Identify which cell holds the provided text, then report its [X, Y] central coordinate. 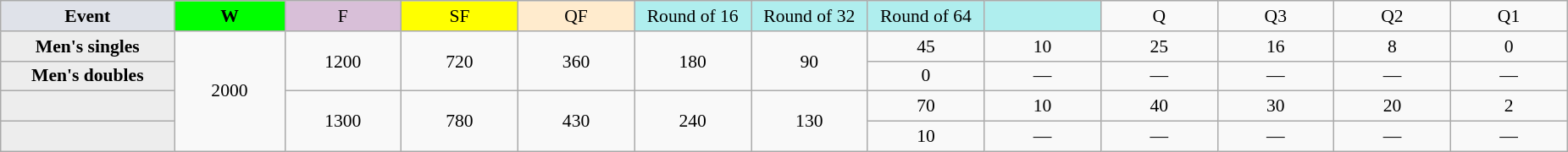
2 [1509, 106]
Q1 [1509, 16]
Event [88, 16]
Round of 32 [809, 16]
1300 [343, 122]
Q3 [1276, 16]
Men's singles [88, 46]
F [343, 16]
Men's doubles [88, 76]
W [230, 16]
40 [1159, 106]
QF [576, 16]
45 [926, 46]
2000 [230, 91]
Round of 64 [926, 16]
25 [1159, 46]
Q [1159, 16]
Q2 [1393, 16]
70 [926, 106]
720 [460, 61]
30 [1276, 106]
1200 [343, 61]
180 [693, 61]
16 [1276, 46]
20 [1393, 106]
360 [576, 61]
Round of 16 [693, 16]
240 [693, 122]
780 [460, 122]
90 [809, 61]
130 [809, 122]
430 [576, 122]
8 [1393, 46]
SF [460, 16]
